Scan for the cell matching the given text and deliver its [X, Y] coordinate at center. 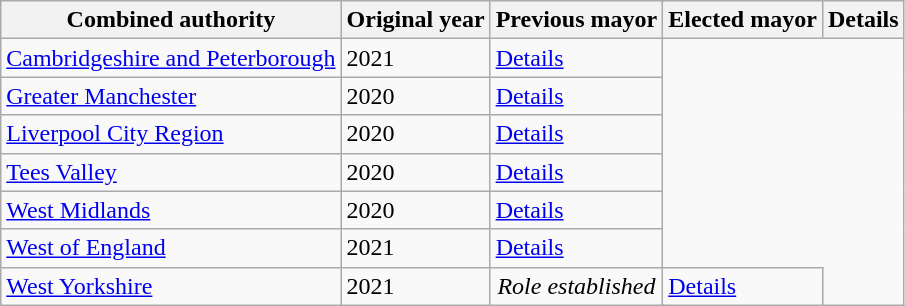
Liverpool City Region [171, 134]
Role established [576, 286]
Elected mayor [743, 20]
West Midlands [171, 210]
Greater Manchester [171, 96]
West of England [171, 248]
Cambridgeshire and Peterborough [171, 58]
Combined authority [171, 20]
Previous mayor [576, 20]
Tees Valley [171, 172]
West Yorkshire [171, 286]
Original year [416, 20]
